Output the (X, Y) coordinate of the center of the cell containing the given text.  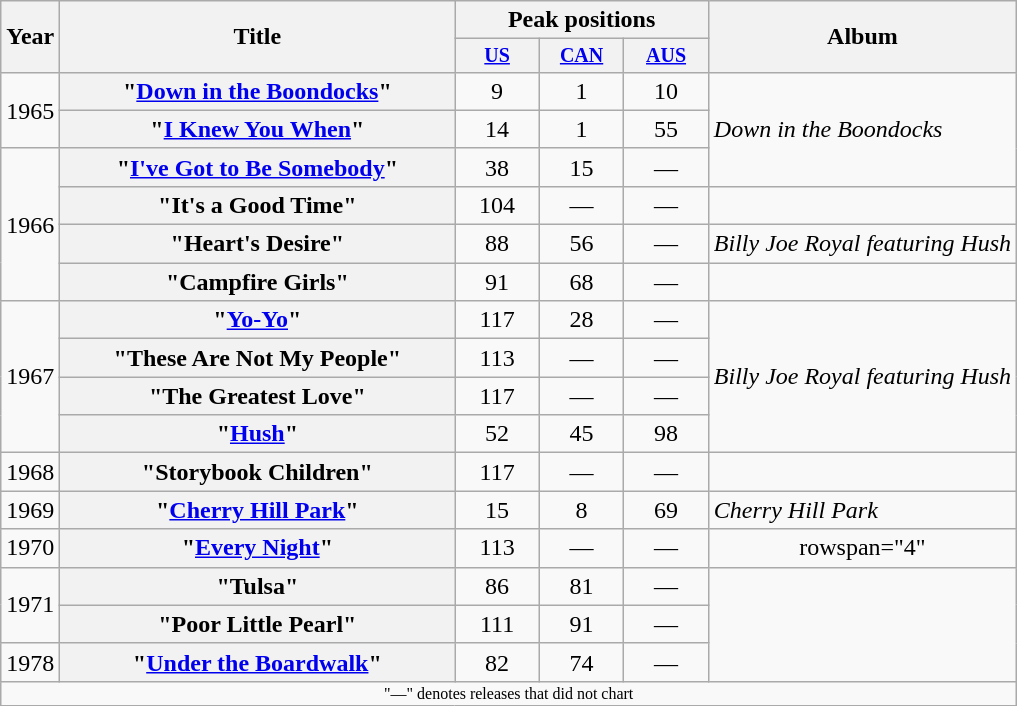
"I Knew You When" (258, 129)
CAN (581, 56)
"It's a Good Time" (258, 205)
9 (497, 91)
1965 (30, 110)
"Heart's Desire" (258, 244)
Year (30, 37)
74 (581, 662)
1966 (30, 224)
38 (497, 167)
82 (497, 662)
1978 (30, 662)
Album (862, 37)
"I've Got to Be Somebody" (258, 167)
"Yo-Yo" (258, 320)
"These Are Not My People" (258, 358)
69 (666, 510)
Title (258, 37)
1970 (30, 548)
104 (497, 205)
1969 (30, 510)
56 (581, 244)
Down in the Boondocks (862, 129)
"Every Night" (258, 548)
98 (666, 434)
"Down in the Boondocks" (258, 91)
"Campfire Girls" (258, 282)
US (497, 56)
45 (581, 434)
1971 (30, 605)
14 (497, 129)
81 (581, 586)
Peak positions (582, 20)
52 (497, 434)
"Tulsa" (258, 586)
AUS (666, 56)
"Cherry Hill Park" (258, 510)
1967 (30, 377)
1968 (30, 472)
"Under the Boardwalk" (258, 662)
68 (581, 282)
28 (581, 320)
"The Greatest Love" (258, 396)
rowspan="4" (862, 548)
"Storybook Children" (258, 472)
88 (497, 244)
Cherry Hill Park (862, 510)
55 (666, 129)
86 (497, 586)
"—" denotes releases that did not chart (509, 693)
10 (666, 91)
"Hush" (258, 434)
111 (497, 624)
"Poor Little Pearl" (258, 624)
8 (581, 510)
